Capture the cell that displays the provided text and extract its [x, y] central coordinate. 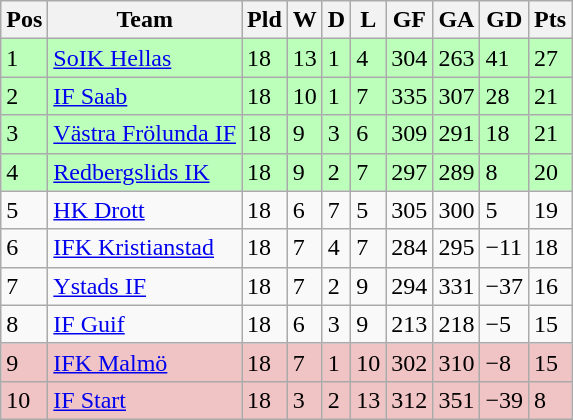
28 [504, 96]
19 [550, 210]
Pts [550, 20]
295 [456, 248]
IF Guif [145, 324]
297 [410, 172]
Pos [24, 20]
304 [410, 58]
Ystads IF [145, 286]
HK Drott [145, 210]
310 [456, 362]
−37 [504, 286]
Pld [265, 20]
20 [550, 172]
GA [456, 20]
16 [550, 286]
IF Start [145, 400]
−11 [504, 248]
294 [410, 286]
284 [410, 248]
L [368, 20]
IFK Kristianstad [145, 248]
351 [456, 400]
GF [410, 20]
335 [410, 96]
D [336, 20]
−8 [504, 362]
GD [504, 20]
331 [456, 286]
263 [456, 58]
218 [456, 324]
309 [410, 134]
−5 [504, 324]
305 [410, 210]
−39 [504, 400]
302 [410, 362]
27 [550, 58]
312 [410, 400]
213 [410, 324]
307 [456, 96]
Team [145, 20]
W [304, 20]
SoIK Hellas [145, 58]
IF Saab [145, 96]
Redbergslids IK [145, 172]
Västra Frölunda IF [145, 134]
289 [456, 172]
IFK Malmö [145, 362]
41 [504, 58]
291 [456, 134]
300 [456, 210]
